Pinpoint the cell where the given text exists, returning its [x, y] midpoint coordinate. 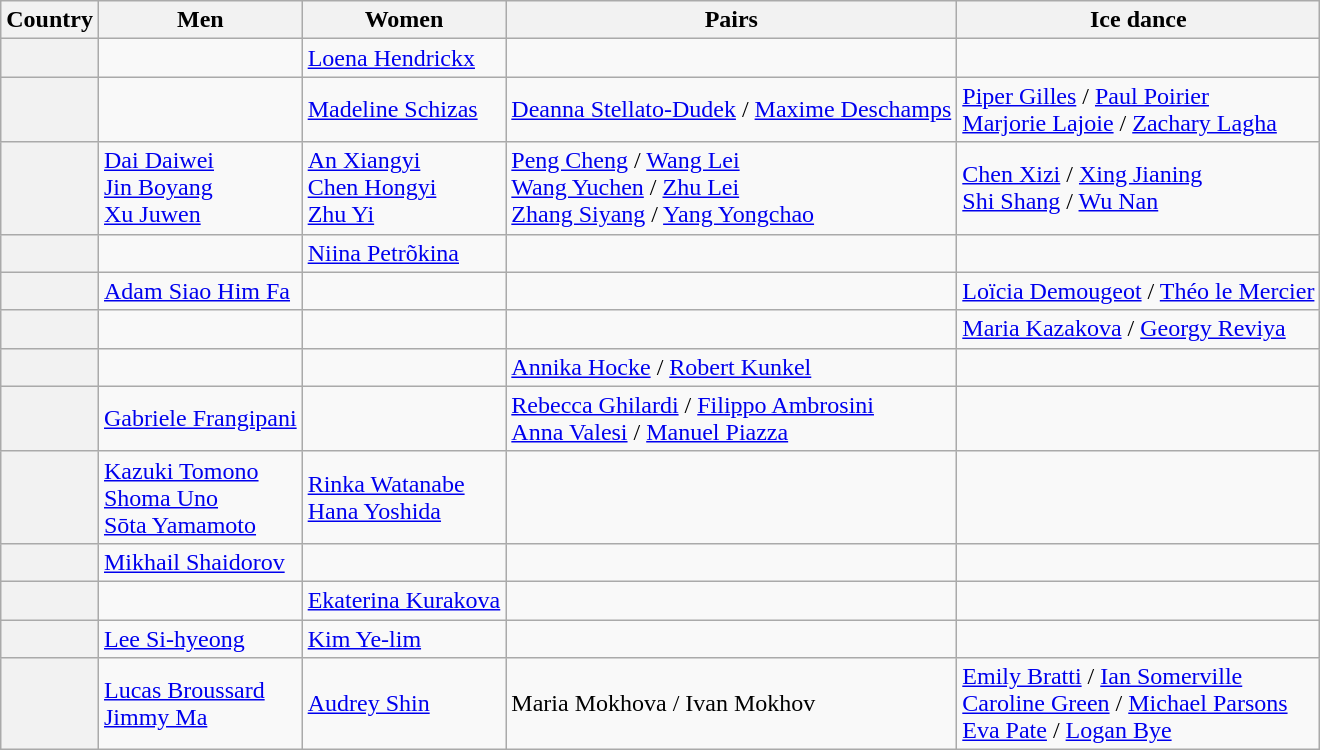
Mikhail Shaidorov [200, 562]
Niina Petrõkina [404, 253]
Annika Hocke / Robert Kunkel [732, 367]
Audrey Shin [404, 704]
Ice dance [1138, 20]
Kazuki TomonoShoma UnoSōta Yamamoto [200, 497]
Lee Si-hyeong [200, 639]
Gabriele Frangipani [200, 418]
Country [50, 20]
Madeline Schizas [404, 110]
Peng Cheng / Wang LeiWang Yuchen / Zhu LeiZhang Siyang / Yang Yongchao [732, 188]
Adam Siao Him Fa [200, 291]
Emily Bratti / Ian SomervilleCaroline Green / Michael ParsonsEva Pate / Logan Bye [1138, 704]
Piper Gilles / Paul PoirierMarjorie Lajoie / Zachary Lagha [1138, 110]
Chen Xizi / Xing JianingShi Shang / Wu Nan [1138, 188]
Rebecca Ghilardi / Filippo AmbrosiniAnna Valesi / Manuel Piazza [732, 418]
An XiangyiChen HongyiZhu Yi [404, 188]
Maria Mokhova / Ivan Mokhov [732, 704]
Men [200, 20]
Rinka WatanabeHana Yoshida [404, 497]
Women [404, 20]
Deanna Stellato-Dudek / Maxime Deschamps [732, 110]
Ekaterina Kurakova [404, 600]
Loena Hendrickx [404, 58]
Dai DaiweiJin BoyangXu Juwen [200, 188]
Loïcia Demougeot / Théo le Mercier [1138, 291]
Maria Kazakova / Georgy Reviya [1138, 329]
Pairs [732, 20]
Kim Ye-lim [404, 639]
Lucas BroussardJimmy Ma [200, 704]
